Extract the [x, y] coordinate from the center of the cell holding the provided text.  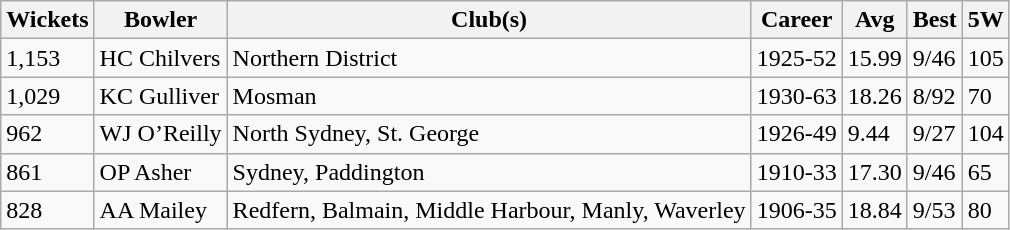
Mosman [489, 96]
Wickets [48, 20]
Avg [874, 20]
1910-33 [796, 172]
HC Chilvers [160, 58]
North Sydney, St. George [489, 134]
Redfern, Balmain, Middle Harbour, Manly, Waverley [489, 210]
AA Mailey [160, 210]
9/53 [934, 210]
Best [934, 20]
5W [986, 20]
9.44 [874, 134]
1925-52 [796, 58]
1926-49 [796, 134]
18.26 [874, 96]
15.99 [874, 58]
861 [48, 172]
1,153 [48, 58]
1906-35 [796, 210]
KC Gulliver [160, 96]
828 [48, 210]
Career [796, 20]
1930-63 [796, 96]
WJ O’Reilly [160, 134]
8/92 [934, 96]
Bowler [160, 20]
Club(s) [489, 20]
Sydney, Paddington [489, 172]
65 [986, 172]
80 [986, 210]
OP Asher [160, 172]
104 [986, 134]
962 [48, 134]
9/27 [934, 134]
Northern District [489, 58]
17.30 [874, 172]
1,029 [48, 96]
70 [986, 96]
105 [986, 58]
18.84 [874, 210]
